Return (X, Y) of the center of cell containing provided text 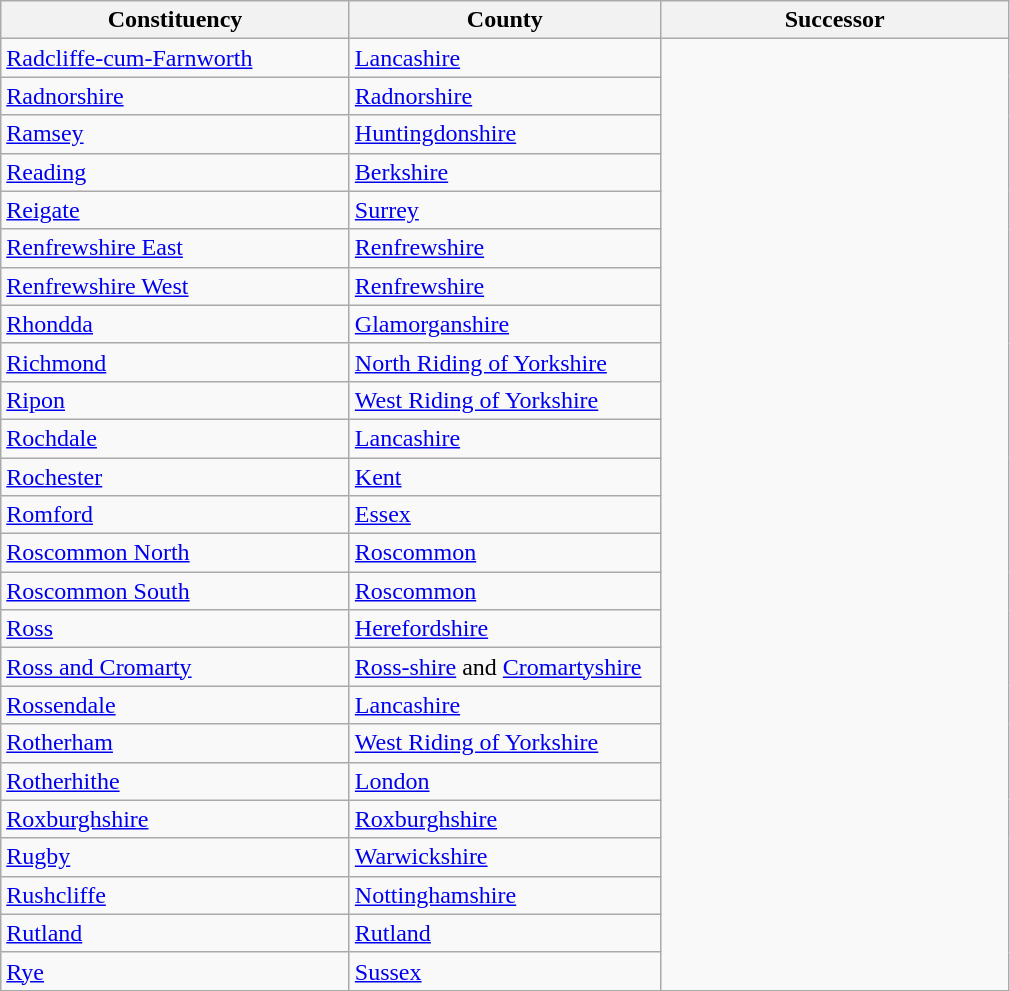
Nottinghamshire (504, 895)
London (504, 781)
Warwickshire (504, 857)
Ramsey (176, 134)
Ripon (176, 400)
Berkshire (504, 172)
Rugby (176, 857)
Reading (176, 172)
Rossendale (176, 705)
Herefordshire (504, 629)
Successor (834, 20)
Roscommon South (176, 591)
Renfrewshire East (176, 248)
Roscommon North (176, 553)
Constituency (176, 20)
Sussex (504, 971)
Rochester (176, 477)
Rushcliffe (176, 895)
Radcliffe-cum-Farnworth (176, 58)
Rochdale (176, 438)
Ross-shire and Cromartyshire (504, 667)
Richmond (176, 362)
Renfrewshire West (176, 286)
Rotherham (176, 743)
Rhondda (176, 324)
Surrey (504, 210)
County (504, 20)
Glamorganshire (504, 324)
Huntingdonshire (504, 134)
North Riding of Yorkshire (504, 362)
Kent (504, 477)
Romford (176, 515)
Ross (176, 629)
Ross and Cromarty (176, 667)
Rotherhithe (176, 781)
Essex (504, 515)
Rye (176, 971)
Reigate (176, 210)
